Identify which cell holds the provided text, then report its (X, Y) central coordinate. 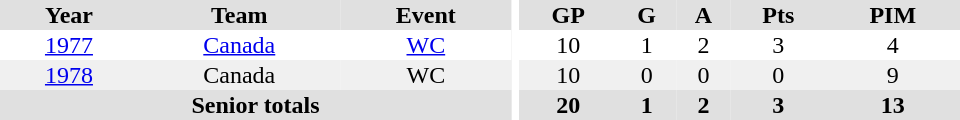
13 (893, 105)
9 (893, 75)
4 (893, 45)
1977 (69, 45)
20 (568, 105)
Year (69, 15)
GP (568, 15)
A (704, 15)
Senior totals (256, 105)
Pts (778, 15)
PIM (893, 15)
Team (240, 15)
G (646, 15)
Event (426, 15)
1978 (69, 75)
